Scan for the cell matching the given text and deliver its [X, Y] coordinate at center. 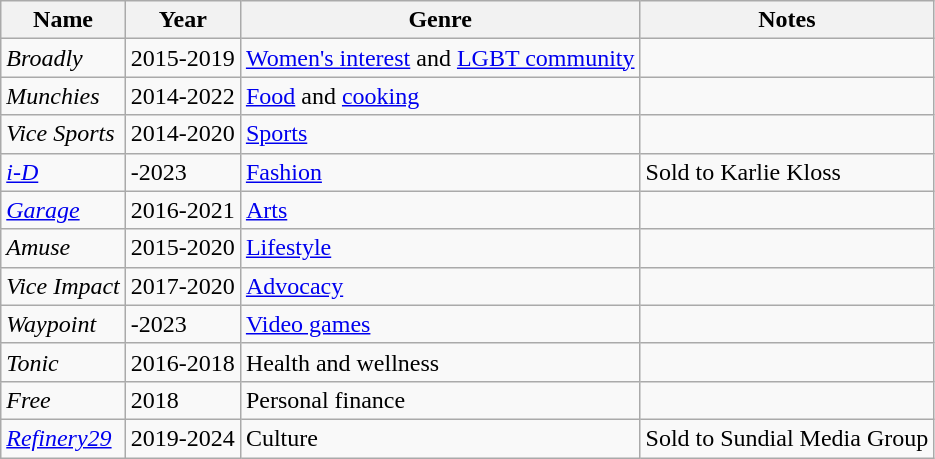
Munchies [64, 96]
2015-2020 [182, 248]
Health and wellness [440, 362]
Advocacy [440, 286]
Vice Sports [64, 134]
Women's interest and LGBT community [440, 58]
2014-2020 [182, 134]
Broadly [64, 58]
Tonic [64, 362]
Food and cooking [440, 96]
Lifestyle [440, 248]
Year [182, 20]
2016-2018 [182, 362]
2017-2020 [182, 286]
2018 [182, 400]
Free [64, 400]
Vice Impact [64, 286]
Notes [787, 20]
Waypoint [64, 324]
2016-2021 [182, 210]
2014-2022 [182, 96]
Name [64, 20]
i-D [64, 172]
Garage [64, 210]
Personal finance [440, 400]
Arts [440, 210]
Fashion [440, 172]
Genre [440, 20]
Sold to Karlie Kloss [787, 172]
2019-2024 [182, 438]
Sports [440, 134]
Sold to Sundial Media Group [787, 438]
2015-2019 [182, 58]
Amuse [64, 248]
Culture [440, 438]
Video games [440, 324]
Refinery29 [64, 438]
